Locate the cell with the specified text and output its (X, Y) center coordinate. 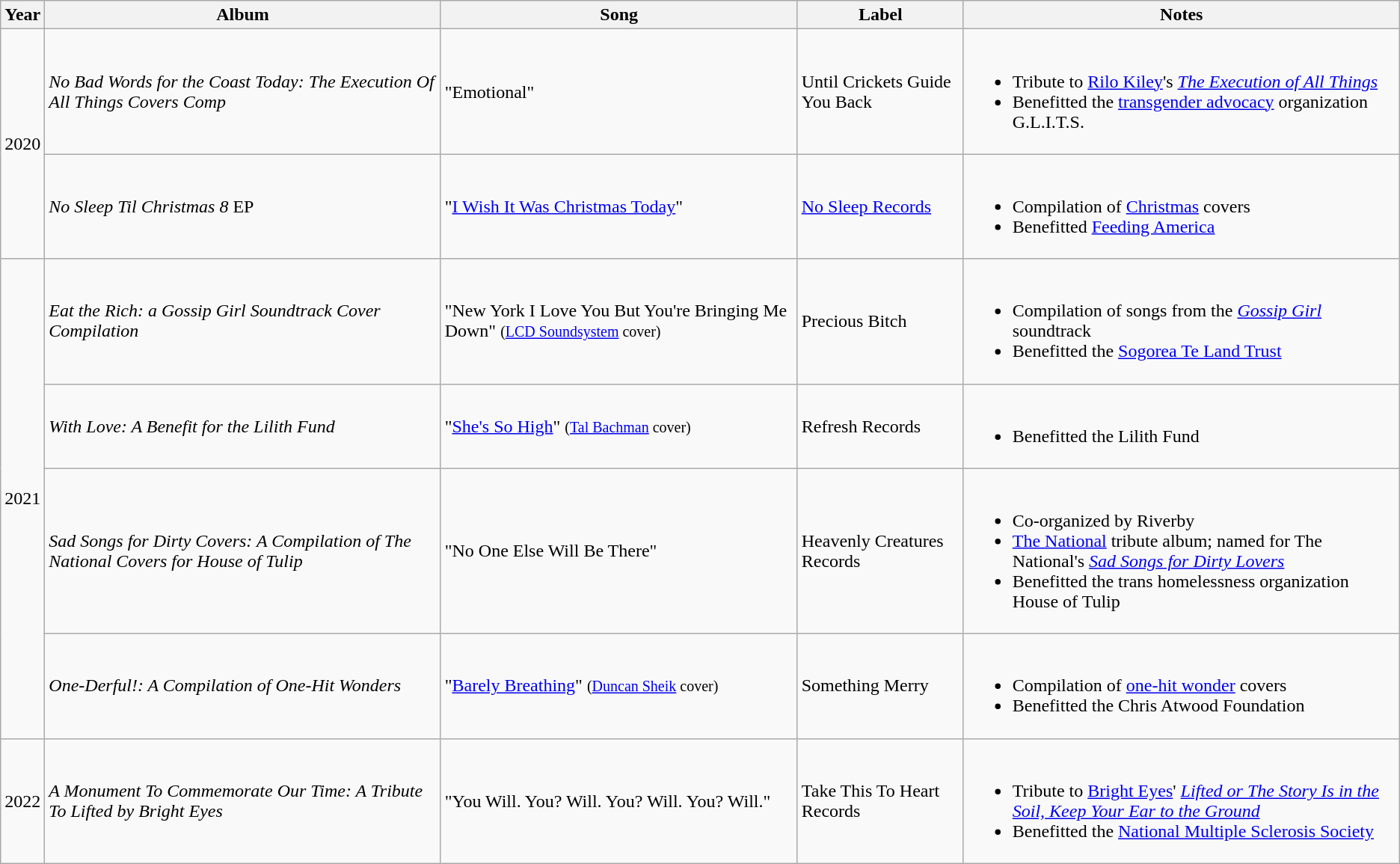
2022 (22, 800)
Album (242, 15)
Song (619, 15)
Tribute to Rilo Kiley's The Execution of All ThingsBenefitted the transgender advocacy organization G.L.I.T.S. (1182, 91)
Benefitted the Lilith Fund (1182, 426)
"She's So High" (Tal Bachman cover) (619, 426)
Take This To Heart Records (880, 800)
"You Will. You? Will. You? Will. You? Will." (619, 800)
A Monument To Commemorate Our Time: A Tribute To Lifted by Bright Eyes (242, 800)
Something Merry (880, 686)
No Sleep Til Christmas 8 EP (242, 206)
"No One Else Will Be There" (619, 551)
Precious Bitch (880, 322)
Tribute to Bright Eyes' Lifted or The Story Is in the Soil, Keep Your Ear to the GroundBenefitted the National Multiple Sclerosis Society (1182, 800)
"Barely Breathing" (Duncan Sheik cover) (619, 686)
Label (880, 15)
Compilation of one-hit wonder coversBenefitted the Chris Atwood Foundation (1182, 686)
Refresh Records (880, 426)
Compilation of Christmas coversBenefitted Feeding America (1182, 206)
"Emotional" (619, 91)
Eat the Rich: a Gossip Girl Soundtrack Cover Compilation (242, 322)
Heavenly Creatures Records (880, 551)
Sad Songs for Dirty Covers: A Compilation of The National Covers for House of Tulip (242, 551)
"New York I Love You But You're Bringing Me Down" (LCD Soundsystem cover) (619, 322)
With Love: A Benefit for the Lilith Fund (242, 426)
2020 (22, 144)
2021 (22, 498)
Year (22, 15)
Until Crickets Guide You Back (880, 91)
No Bad Words for the Coast Today: The Execution Of All Things Covers Comp (242, 91)
Notes (1182, 15)
No Sleep Records (880, 206)
Compilation of songs from the Gossip Girl soundtrackBenefitted the Sogorea Te Land Trust (1182, 322)
"I Wish It Was Christmas Today" (619, 206)
One-Derful!: A Compilation of One-Hit Wonders (242, 686)
